Pinpoint the cell where the given text exists, returning its [X, Y] midpoint coordinate. 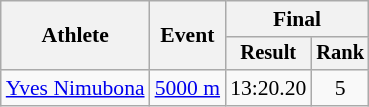
Result [268, 54]
Event [188, 36]
Rank [340, 54]
5 [340, 88]
Final [297, 19]
13:20.20 [268, 88]
Yves Nimubona [76, 88]
Athlete [76, 36]
5000 m [188, 88]
